Return the [X, Y] coordinate for the center point of the cell that contains the specified text.  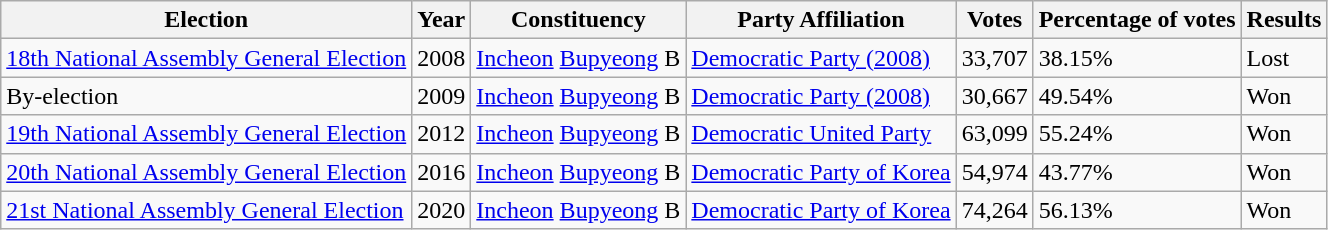
74,264 [994, 210]
By-election [206, 96]
56.13% [1137, 210]
Year [442, 20]
19th National Assembly General Election [206, 134]
55.24% [1137, 134]
Percentage of votes [1137, 20]
Results [1284, 20]
Lost [1284, 58]
33,707 [994, 58]
2016 [442, 172]
Democratic United Party [821, 134]
Votes [994, 20]
2012 [442, 134]
49.54% [1137, 96]
21st National Assembly General Election [206, 210]
2020 [442, 210]
Constituency [578, 20]
18th National Assembly General Election [206, 58]
2009 [442, 96]
54,974 [994, 172]
2008 [442, 58]
30,667 [994, 96]
Election [206, 20]
Party Affiliation [821, 20]
63,099 [994, 134]
43.77% [1137, 172]
38.15% [1137, 58]
20th National Assembly General Election [206, 172]
